Scan for the cell matching the given text and deliver its (x, y) coordinate at center. 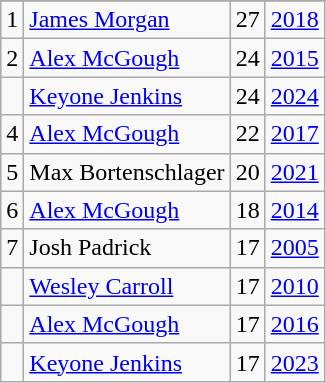
1 (12, 20)
2024 (294, 96)
22 (248, 134)
18 (248, 210)
2005 (294, 248)
2021 (294, 172)
2010 (294, 286)
Max Bortenschlager (127, 172)
7 (12, 248)
2018 (294, 20)
2015 (294, 58)
2014 (294, 210)
Josh Padrick (127, 248)
4 (12, 134)
Wesley Carroll (127, 286)
6 (12, 210)
5 (12, 172)
20 (248, 172)
2023 (294, 362)
James Morgan (127, 20)
27 (248, 20)
2 (12, 58)
2017 (294, 134)
2016 (294, 324)
